Return the (x, y) coordinate for the center point of the cell that contains the specified text.  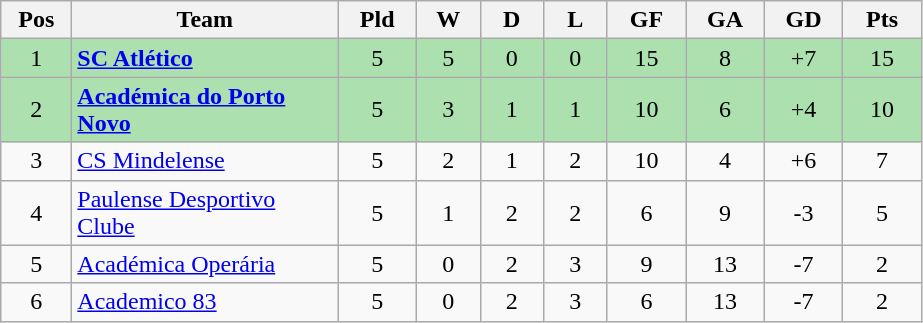
GD (804, 20)
L (576, 20)
W (448, 20)
+6 (804, 161)
7 (882, 161)
Pld (378, 20)
SC Atlético (205, 58)
GA (726, 20)
8 (726, 58)
Team (205, 20)
D (512, 20)
Académica do Porto Novo (205, 110)
+7 (804, 58)
Pts (882, 20)
CS Mindelense (205, 161)
GF (646, 20)
Academico 83 (205, 302)
-3 (804, 212)
Paulense Desportivo Clube (205, 212)
+4 (804, 110)
Académica Operária (205, 264)
Pos (36, 20)
